Search for the cell housing the specified text and yield its [X, Y] center coordinate. 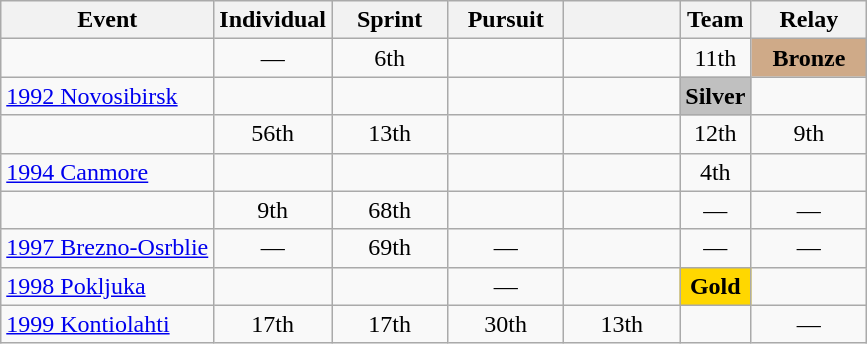
Silver [716, 96]
Bronze [809, 58]
30th [506, 324]
1999 Kontiolahti [108, 324]
Event [108, 20]
Team [716, 20]
Gold [716, 286]
11th [716, 58]
Relay [809, 20]
Pursuit [506, 20]
1998 Pokljuka [108, 286]
12th [716, 134]
1997 Brezno-Osrblie [108, 248]
6th [390, 58]
1994 Canmore [108, 172]
Sprint [390, 20]
68th [390, 210]
1992 Novosibirsk [108, 96]
4th [716, 172]
69th [390, 248]
Individual [273, 20]
56th [273, 134]
